Output the [X, Y] coordinate of the center of the cell containing the given text.  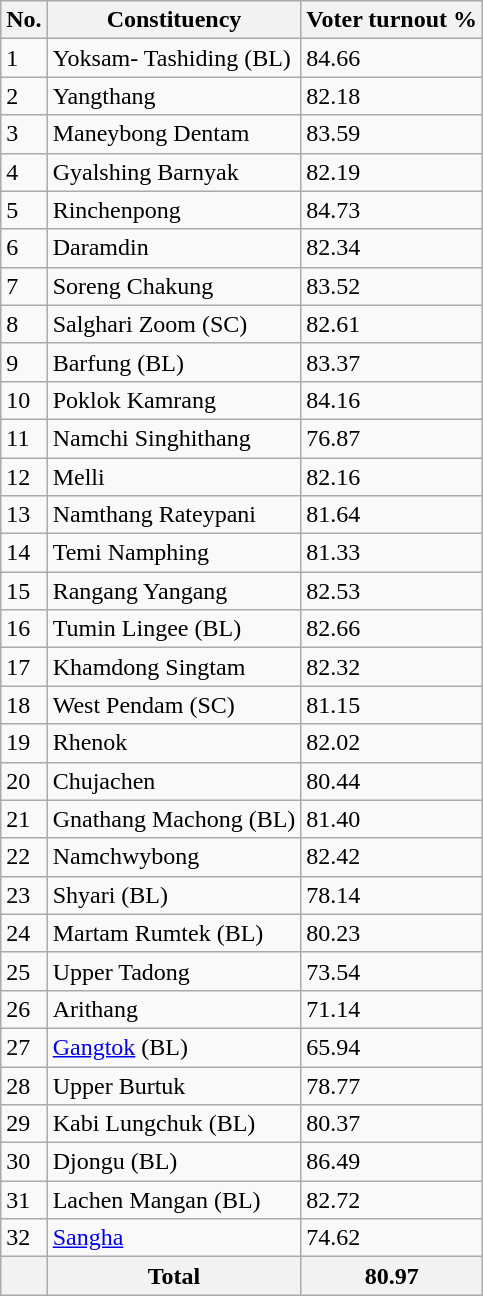
Lachen Mangan (BL) [174, 1200]
2 [24, 96]
Arithang [174, 1009]
Martam Rumtek (BL) [174, 933]
83.59 [392, 134]
6 [24, 248]
21 [24, 819]
Upper Burtuk [174, 1085]
Yangthang [174, 96]
84.66 [392, 58]
32 [24, 1238]
23 [24, 895]
Poklok Kamrang [174, 400]
Sangha [174, 1238]
80.37 [392, 1124]
12 [24, 477]
22 [24, 857]
Tumin Lingee (BL) [174, 629]
82.18 [392, 96]
26 [24, 1009]
Barfung (BL) [174, 362]
81.33 [392, 553]
Yoksam- Tashiding (BL) [174, 58]
Constituency [174, 20]
Upper Tadong [174, 971]
82.66 [392, 629]
81.40 [392, 819]
4 [24, 172]
29 [24, 1124]
Khamdong Singtam [174, 667]
80.44 [392, 781]
82.42 [392, 857]
86.49 [392, 1162]
1 [24, 58]
Rhenok [174, 743]
19 [24, 743]
Soreng Chakung [174, 286]
82.61 [392, 324]
82.53 [392, 591]
17 [24, 667]
82.19 [392, 172]
Gnathang Machong (BL) [174, 819]
Maneybong Dentam [174, 134]
14 [24, 553]
Chujachen [174, 781]
25 [24, 971]
Salghari Zoom (SC) [174, 324]
Daramdin [174, 248]
15 [24, 591]
24 [24, 933]
82.32 [392, 667]
83.52 [392, 286]
28 [24, 1085]
82.02 [392, 743]
Voter turnout % [392, 20]
81.15 [392, 705]
8 [24, 324]
81.64 [392, 515]
Namchwybong [174, 857]
16 [24, 629]
78.14 [392, 895]
78.77 [392, 1085]
9 [24, 362]
No. [24, 20]
27 [24, 1047]
13 [24, 515]
18 [24, 705]
Rinchenpong [174, 210]
Melli [174, 477]
82.72 [392, 1200]
Gangtok (BL) [174, 1047]
Shyari (BL) [174, 895]
71.14 [392, 1009]
11 [24, 438]
65.94 [392, 1047]
Namchi Singhithang [174, 438]
80.97 [392, 1276]
Gyalshing Barnyak [174, 172]
Rangang Yangang [174, 591]
7 [24, 286]
Temi Namphing [174, 553]
30 [24, 1162]
73.54 [392, 971]
80.23 [392, 933]
84.73 [392, 210]
Djongu (BL) [174, 1162]
82.16 [392, 477]
Total [174, 1276]
5 [24, 210]
74.62 [392, 1238]
10 [24, 400]
3 [24, 134]
82.34 [392, 248]
West Pendam (SC) [174, 705]
20 [24, 781]
Namthang Rateypani [174, 515]
76.87 [392, 438]
Kabi Lungchuk (BL) [174, 1124]
84.16 [392, 400]
83.37 [392, 362]
31 [24, 1200]
